Pinpoint the cell where the given text exists, returning its [x, y] midpoint coordinate. 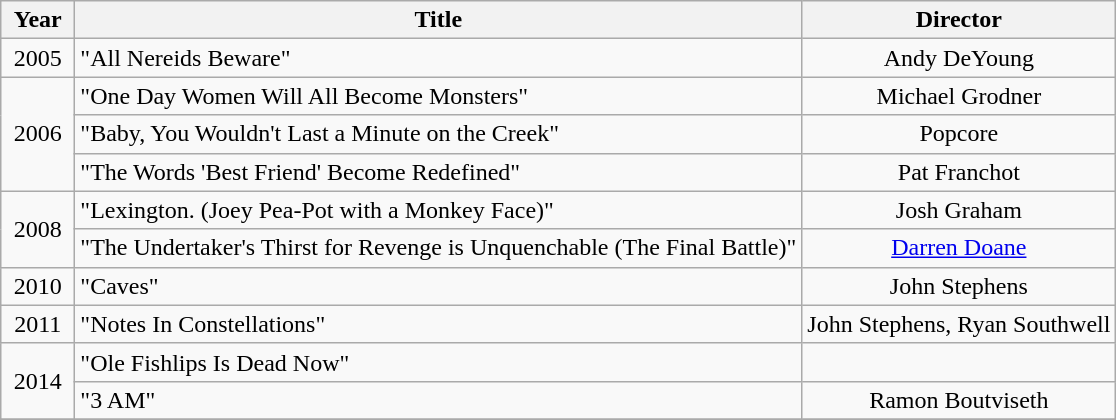
Title [438, 20]
"Lexington. (Joey Pea-Pot with a Monkey Face)" [438, 210]
2014 [38, 381]
2010 [38, 286]
"Caves" [438, 286]
John Stephens, Ryan Southwell [959, 324]
"The Undertaker's Thirst for Revenge is Unquenchable (The Final Battle)" [438, 248]
Director [959, 20]
"The Words 'Best Friend' Become Redefined" [438, 172]
"Baby, You Wouldn't Last a Minute on the Creek" [438, 134]
"Ole Fishlips Is Dead Now" [438, 362]
Pat Franchot [959, 172]
"Notes In Constellations" [438, 324]
"All Nereids Beware" [438, 58]
2006 [38, 134]
2005 [38, 58]
2011 [38, 324]
Ramon Boutviseth [959, 400]
"3 AM" [438, 400]
"One Day Women Will All Become Monsters" [438, 96]
Michael Grodner [959, 96]
Popcore [959, 134]
Josh Graham [959, 210]
2008 [38, 229]
Andy DeYoung [959, 58]
John Stephens [959, 286]
Darren Doane [959, 248]
Year [38, 20]
